Provide the [X, Y] coordinate of the cell's center where the given text is located.  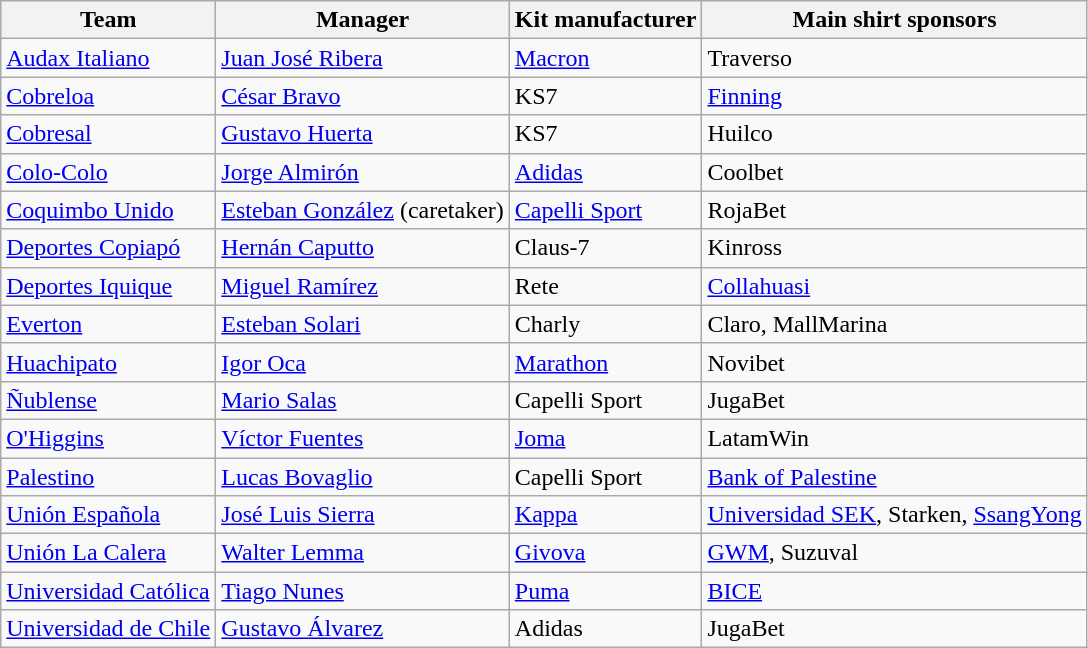
Joma [606, 438]
Gustavo Álvarez [363, 629]
Charly [606, 324]
Manager [363, 20]
Kit manufacturer [606, 20]
Esteban Solari [363, 324]
Huilco [894, 134]
Team [108, 20]
Cobresal [108, 134]
Lucas Bovaglio [363, 477]
Givova [606, 553]
Traverso [894, 58]
Unión Española [108, 515]
José Luis Sierra [363, 515]
Universidad Católica [108, 591]
GWM, Suzuval [894, 553]
Finning [894, 96]
Huachipato [108, 362]
Macron [606, 58]
Puma [606, 591]
Esteban González (caretaker) [363, 210]
Universidad de Chile [108, 629]
Walter Lemma [363, 553]
Mario Salas [363, 400]
Cobreloa [108, 96]
O'Higgins [108, 438]
Audax Italiano [108, 58]
Universidad SEK, Starken, SsangYong [894, 515]
César Bravo [363, 96]
Palestino [108, 477]
Unión La Calera [108, 553]
Bank of Palestine [894, 477]
Hernán Caputto [363, 248]
Marathon [606, 362]
Rete [606, 286]
Coolbet [894, 172]
Claro, MallMarina [894, 324]
Tiago Nunes [363, 591]
RojaBet [894, 210]
Ñublense [108, 400]
BICE [894, 591]
Main shirt sponsors [894, 20]
Claus-7 [606, 248]
Kappa [606, 515]
Coquimbo Unido [108, 210]
Miguel Ramírez [363, 286]
Kinross [894, 248]
LatamWin [894, 438]
Colo-Colo [108, 172]
Jorge Almirón [363, 172]
Deportes Copiapó [108, 248]
Víctor Fuentes [363, 438]
Igor Oca [363, 362]
Novibet [894, 362]
Gustavo Huerta [363, 134]
Juan José Ribera [363, 58]
Collahuasi [894, 286]
Deportes Iquique [108, 286]
Everton [108, 324]
